Search for the cell housing the specified text and yield its (X, Y) center coordinate. 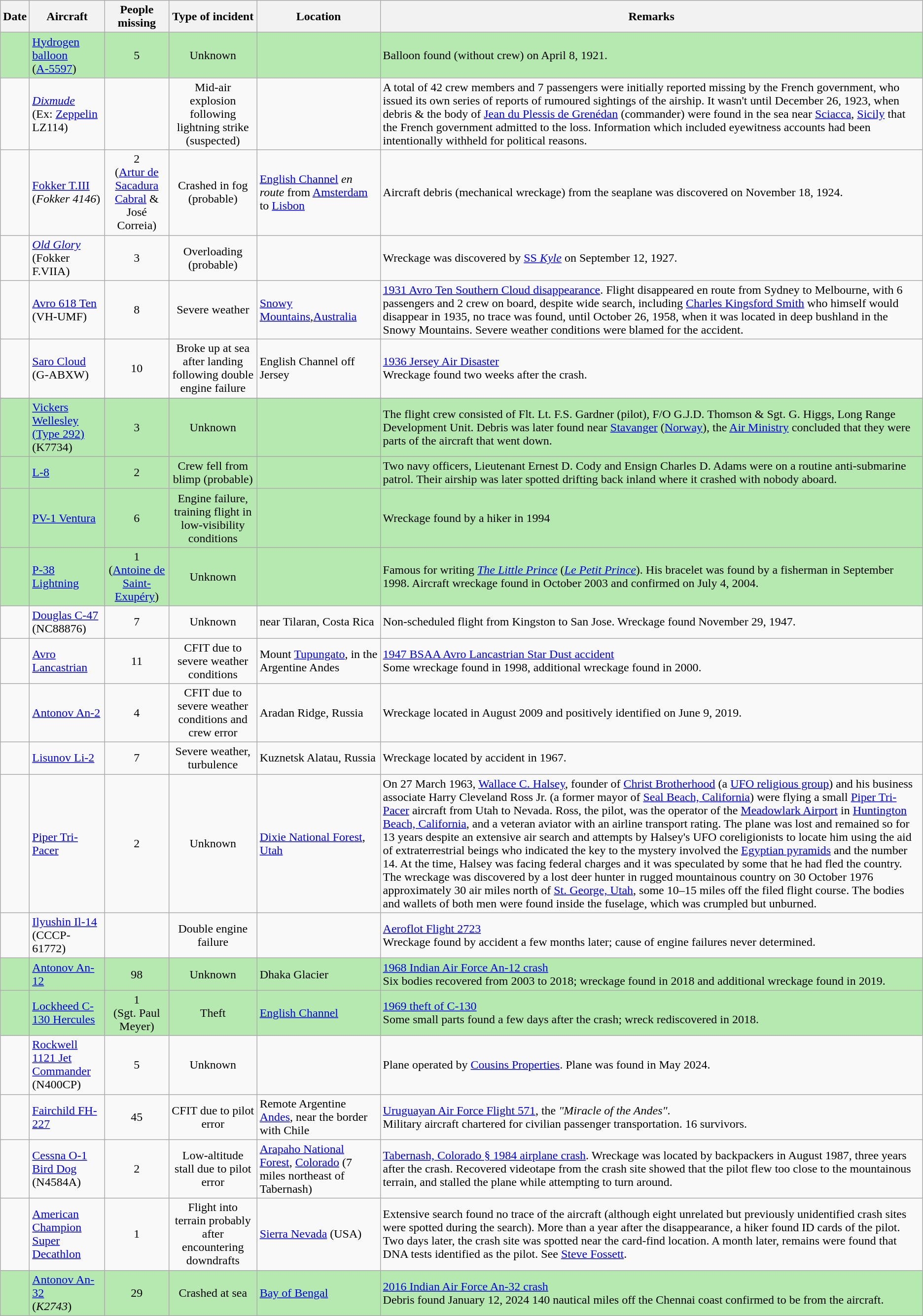
English Channel en route from Amsterdam to Lisbon (319, 192)
11 (137, 660)
Remarks (651, 17)
Date (15, 17)
People missing (137, 17)
10 (137, 369)
Antonov An-12 (67, 974)
1968 Indian Air Force An-12 crashSix bodies recovered from 2003 to 2018; wreckage found in 2018 and additional wreckage found in 2019. (651, 974)
Aircraft debris (mechanical wreckage) from the seaplane was discovered on November 18, 1924. (651, 192)
Ilyushin Il-14(CCCP-61772) (67, 935)
Location (319, 17)
29 (137, 1293)
6 (137, 518)
Antonov An-32(K2743) (67, 1293)
Fokker T.III(Fokker 4146) (67, 192)
CFIT due to severe weather conditions (213, 660)
P-38 Lightning (67, 577)
Plane operated by Cousins Properties. Plane was found in May 2024. (651, 1065)
Engine failure, training flight in low-visibility conditions (213, 518)
2016 Indian Air Force An-32 crashDebris found January 12, 2024 140 nautical miles off the Chennai coast confirmed to be from the aircraft. (651, 1293)
1(Antoine de Saint-Exupéry) (137, 577)
Double engine failure (213, 935)
Avro 618 Ten (VH-UMF) (67, 310)
Avro Lancastrian (67, 660)
Mid-air explosion following lightning strike (suspected) (213, 114)
Aradan Ridge, Russia (319, 713)
Wreckage located in August 2009 and positively identified on June 9, 2019. (651, 713)
Broke up at sea after landing following double engine failure (213, 369)
Remote Argentine Andes, near the border with Chile (319, 1117)
Crashed at sea (213, 1293)
Non-scheduled flight from Kingston to San Jose. Wreckage found November 29, 1947. (651, 622)
Type of incident (213, 17)
Lisunov Li-2 (67, 758)
Vickers Wellesley (Type 292)(K7734) (67, 427)
American Champion Super Decathlon (67, 1234)
4 (137, 713)
Old Glory (Fokker F.VIIA) (67, 258)
Wreckage found by a hiker in 1994 (651, 518)
Dixie National Forest, Utah (319, 844)
Aircraft (67, 17)
98 (137, 974)
Dhaka Glacier (319, 974)
Severe weather (213, 310)
CFIT due to severe weather conditions and crew error (213, 713)
Snowy Mountains,Australia (319, 310)
1(Sgt. Paul Meyer) (137, 1013)
English Channel (319, 1013)
Lockheed C-130 Hercules (67, 1013)
L-8 (67, 472)
Wreckage was discovered by SS Kyle on September 12, 1927. (651, 258)
Overloading(probable) (213, 258)
CFIT due to pilot error (213, 1117)
1 (137, 1234)
Bay of Bengal (319, 1293)
Balloon found (without crew) on April 8, 1921. (651, 55)
Low-altitude stall due to pilot error (213, 1169)
45 (137, 1117)
near Tilaran, Costa Rica (319, 622)
1936 Jersey Air DisasterWreckage found two weeks after the crash. (651, 369)
Antonov An-2 (67, 713)
Mount Tupungato, in the Argentine Andes (319, 660)
Hydrogen balloon (A-5597) (67, 55)
PV-1 Ventura (67, 518)
Douglas C-47(NC88876) (67, 622)
Flight into terrain probably after encountering downdrafts (213, 1234)
Kuznetsk Alatau, Russia (319, 758)
1969 theft of C-130Some small parts found a few days after the crash; wreck rediscovered in 2018. (651, 1013)
1947 BSAA Avro Lancastrian Star Dust accidentSome wreckage found in 1998, additional wreckage found in 2000. (651, 660)
Uruguayan Air Force Flight 571, the "Miracle of the Andes".Military aircraft chartered for civilian passenger transportation. 16 survivors. (651, 1117)
Severe weather, turbulence (213, 758)
Crashed in fog(probable) (213, 192)
Cessna O-1 Bird Dog(N4584A) (67, 1169)
English Channel off Jersey (319, 369)
Sierra Nevada (USA) (319, 1234)
Rockwell 1121 Jet Commander(N400CP) (67, 1065)
8 (137, 310)
2(Artur de Sacadura Cabral & José Correia) (137, 192)
Fairchild FH-227 (67, 1117)
Arapaho National Forest, Colorado (7 miles northeast of Tabernash) (319, 1169)
Dixmude(Ex: Zeppelin LZ114) (67, 114)
Saro Cloud (G-ABXW) (67, 369)
Wreckage located by accident in 1967. (651, 758)
Theft (213, 1013)
Crew fell from blimp (probable) (213, 472)
Aeroflot Flight 2723Wreckage found by accident a few months later; cause of engine failures never determined. (651, 935)
Piper Tri-Pacer (67, 844)
